Pinpoint the cell where the given text exists, returning its [x, y] midpoint coordinate. 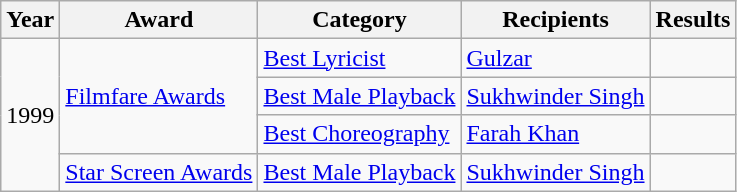
Year [30, 20]
Category [360, 20]
Recipients [556, 20]
Filmfare Awards [159, 96]
Farah Khan [556, 134]
Award [159, 20]
Results [693, 20]
Best Choreography [360, 134]
Best Lyricist [360, 58]
1999 [30, 115]
Star Screen Awards [159, 172]
Gulzar [556, 58]
